Scan for the cell matching the given text and deliver its (X, Y) coordinate at center. 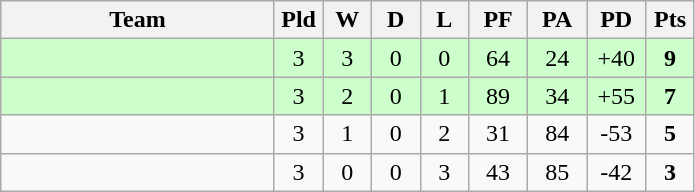
+40 (616, 58)
L (444, 20)
-53 (616, 134)
D (396, 20)
PA (558, 20)
64 (498, 58)
-42 (616, 172)
W (348, 20)
Team (138, 20)
9 (670, 58)
31 (498, 134)
Pts (670, 20)
24 (558, 58)
PF (498, 20)
34 (558, 96)
85 (558, 172)
43 (498, 172)
7 (670, 96)
PD (616, 20)
Pld (298, 20)
5 (670, 134)
+55 (616, 96)
89 (498, 96)
84 (558, 134)
